Locate the cell with the specified text and output its [x, y] center coordinate. 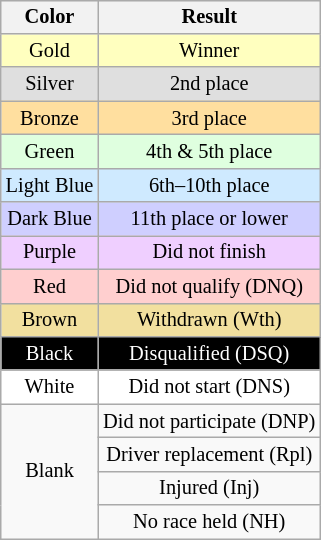
Gold [50, 51]
Silver [50, 84]
11th place or lower [209, 219]
Red [50, 286]
White [50, 387]
Disqualified (DSQ) [209, 354]
Light Blue [50, 185]
Did not qualify (DNQ) [209, 286]
3rd place [209, 118]
No race held (NH) [209, 522]
Bronze [50, 118]
Color [50, 17]
Green [50, 152]
Blank [50, 472]
Driver replacement (Rpl) [209, 455]
Dark Blue [50, 219]
Result [209, 17]
2nd place [209, 84]
Black [50, 354]
Did not participate (DNP) [209, 421]
6th–10th place [209, 185]
Injured (Inj) [209, 488]
Brown [50, 320]
4th & 5th place [209, 152]
Purple [50, 253]
Did not start (DNS) [209, 387]
Did not finish [209, 253]
Winner [209, 51]
Withdrawn (Wth) [209, 320]
